Detect which cell encompasses the target text, then output its (x, y) center coordinate. 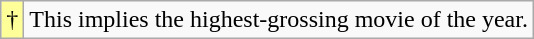
† (12, 20)
This implies the highest-grossing movie of the year. (279, 20)
